Determine the (x, y) coordinate at the center of the cell enclosing the given text.  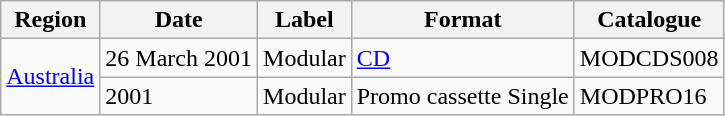
MODPRO16 (649, 96)
Australia (50, 77)
MODCDS008 (649, 58)
CD (462, 58)
26 March 2001 (179, 58)
Date (179, 20)
Catalogue (649, 20)
Promo cassette Single (462, 96)
Region (50, 20)
Format (462, 20)
2001 (179, 96)
Label (305, 20)
